Determine the (X, Y) coordinate at the center of the cell enclosing the given text.  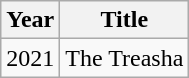
2021 (30, 58)
The Treasha (124, 58)
Year (30, 20)
Title (124, 20)
